Capture the cell that displays the provided text and extract its (X, Y) central coordinate. 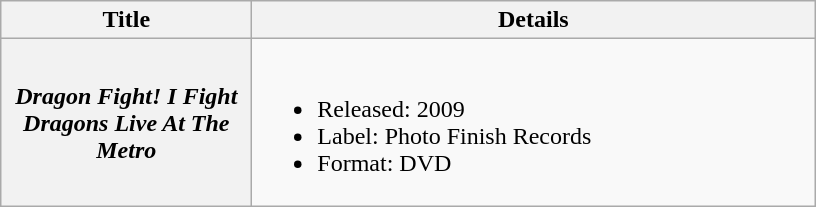
Dragon Fight! I Fight Dragons Live At The Metro (126, 122)
Title (126, 20)
Released: 2009Label: Photo Finish RecordsFormat: DVD (534, 122)
Details (534, 20)
